Return [x, y] of the center of cell containing provided text 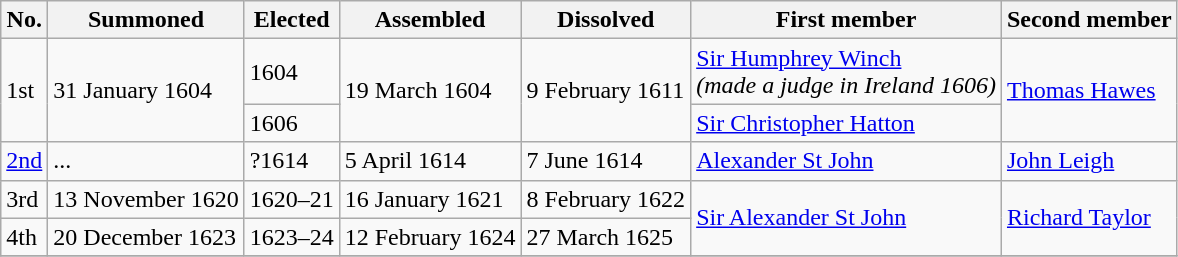
1606 [292, 123]
Sir Humphrey Winch (made a judge in Ireland 1606) [846, 72]
5 April 1614 [430, 161]
Richard Taylor [1089, 218]
19 March 1604 [430, 90]
Sir Alexander St John [846, 218]
Thomas Hawes [1089, 90]
27 March 1625 [606, 237]
3rd [24, 199]
John Leigh [1089, 161]
16 January 1621 [430, 199]
7 June 1614 [606, 161]
Alexander St John [846, 161]
13 November 1620 [146, 199]
Summoned [146, 20]
12 February 1624 [430, 237]
1604 [292, 72]
No. [24, 20]
Dissolved [606, 20]
9 February 1611 [606, 90]
Sir Christopher Hatton [846, 123]
20 December 1623 [146, 237]
8 February 1622 [606, 199]
?1614 [292, 161]
1st [24, 90]
Second member [1089, 20]
31 January 1604 [146, 90]
1620–21 [292, 199]
4th [24, 237]
Assembled [430, 20]
Elected [292, 20]
... [146, 161]
1623–24 [292, 237]
First member [846, 20]
2nd [24, 161]
